Extract the (X, Y) coordinate from the center of the cell holding the provided text.  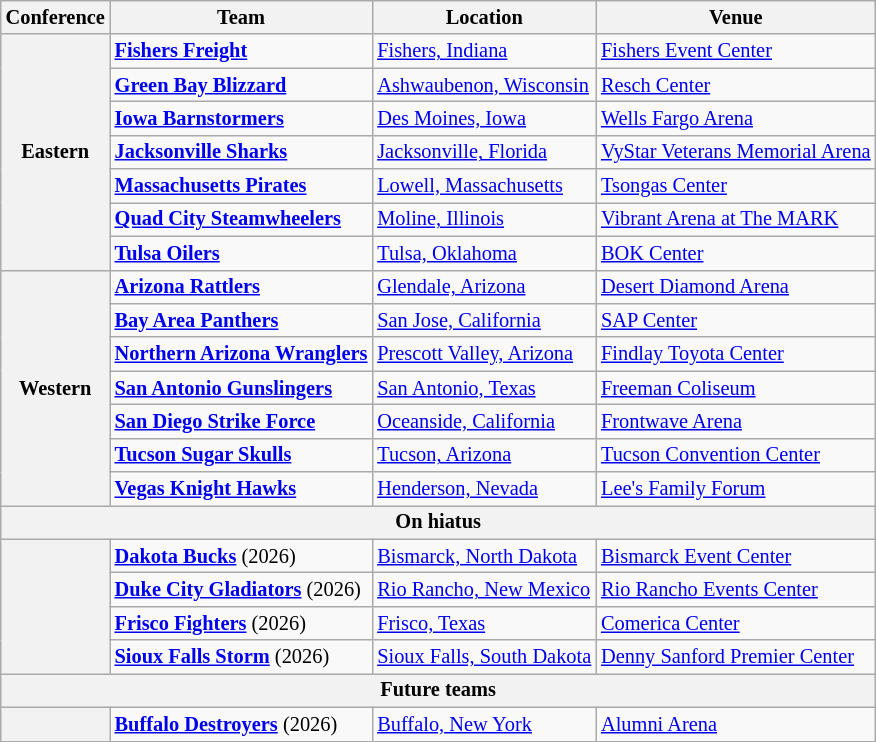
Frontwave Arena (736, 421)
Tsongas Center (736, 186)
Bay Area Panthers (242, 320)
Duke City Gladiators (2026) (242, 589)
Eastern (56, 152)
Fishers Event Center (736, 51)
Tucson Sugar Skulls (242, 455)
Arizona Rattlers (242, 287)
Venue (736, 17)
San Antonio Gunslingers (242, 388)
Tulsa Oilers (242, 253)
Buffalo, New York (484, 724)
Bismarck Event Center (736, 556)
Bismarck, North Dakota (484, 556)
Iowa Barnstormers (242, 118)
Dakota Bucks (2026) (242, 556)
Tulsa, Oklahoma (484, 253)
On hiatus (438, 522)
Findlay Toyota Center (736, 354)
Conference (56, 17)
Jacksonville Sharks (242, 152)
Fishers Freight (242, 51)
Team (242, 17)
VyStar Veterans Memorial Arena (736, 152)
Henderson, Nevada (484, 489)
San Diego Strike Force (242, 421)
Sioux Falls Storm (2026) (242, 657)
Northern Arizona Wranglers (242, 354)
Western (56, 388)
Buffalo Destroyers (2026) (242, 724)
San Antonio, Texas (484, 388)
Comerica Center (736, 623)
Denny Sanford Premier Center (736, 657)
Tucson Convention Center (736, 455)
Frisco, Texas (484, 623)
Moline, Illinois (484, 219)
Des Moines, Iowa (484, 118)
Green Bay Blizzard (242, 85)
Sioux Falls, South Dakota (484, 657)
BOK Center (736, 253)
Massachusetts Pirates (242, 186)
Fishers, Indiana (484, 51)
Wells Fargo Arena (736, 118)
Jacksonville, Florida (484, 152)
Oceanside, California (484, 421)
Freeman Coliseum (736, 388)
Glendale, Arizona (484, 287)
Rio Rancho Events Center (736, 589)
Vegas Knight Hawks (242, 489)
San Jose, California (484, 320)
Quad City Steamwheelers (242, 219)
Rio Rancho, New Mexico (484, 589)
Location (484, 17)
Lowell, Massachusetts (484, 186)
Future teams (438, 690)
Prescott Valley, Arizona (484, 354)
Resch Center (736, 85)
Lee's Family Forum (736, 489)
Alumni Arena (736, 724)
Vibrant Arena at The MARK (736, 219)
Frisco Fighters (2026) (242, 623)
SAP Center (736, 320)
Ashwaubenon, Wisconsin (484, 85)
Tucson, Arizona (484, 455)
Desert Diamond Arena (736, 287)
